Output the [X, Y] coordinate of the center of the cell containing the given text.  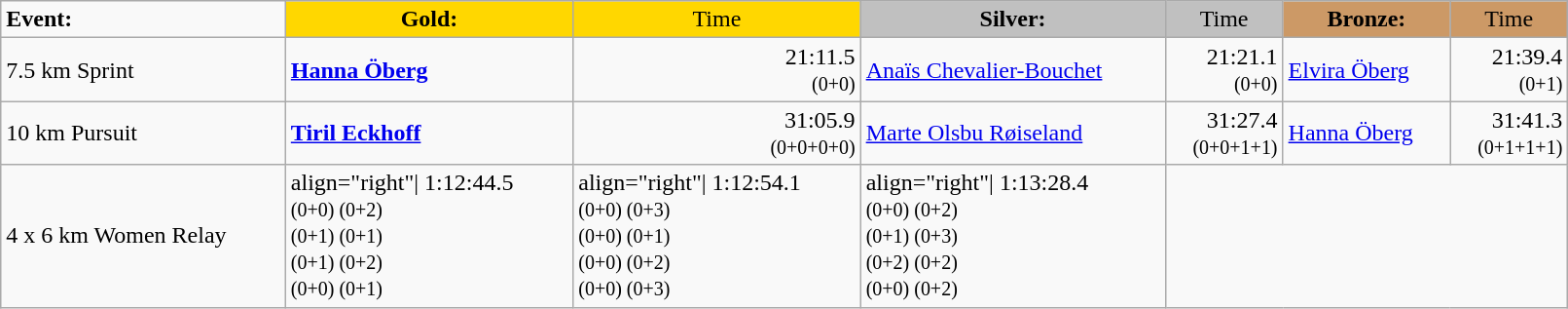
align="right"| 1:12:54.1(0+0) (0+3)(0+0) (0+1)(0+0) (0+2)(0+0) (0+3) [716, 236]
Marte Olsbu Røiseland [1012, 133]
Anaïs Chevalier-Bouchet [1012, 70]
21:21.1(0+0) [1224, 70]
align="right"| 1:12:44.5(0+0) (0+2)(0+1) (0+1)(0+1) (0+2)(0+0) (0+1) [428, 236]
31:05.9(0+0+0+0) [716, 133]
Elvira Öberg [1367, 70]
7.5 km Sprint [144, 70]
Silver: [1012, 19]
Bronze: [1367, 19]
Event: [144, 19]
Gold: [428, 19]
Tiril Eckhoff [428, 133]
31:41.3(0+1+1+1) [1509, 133]
21:39.4(0+1) [1509, 70]
10 km Pursuit [144, 133]
4 x 6 km Women Relay [144, 236]
21:11.5(0+0) [716, 70]
31:27.4(0+0+1+1) [1224, 133]
align="right"| 1:13:28.4(0+0) (0+2)(0+1) (0+3)(0+2) (0+2)(0+0) (0+2) [1012, 236]
